Search for the cell housing the specified text and yield its [X, Y] center coordinate. 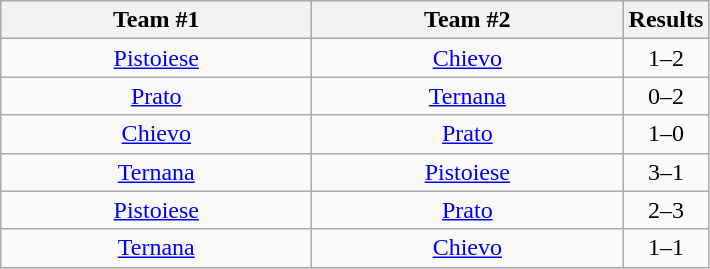
Team #2 [468, 20]
1–2 [666, 58]
3–1 [666, 172]
1–1 [666, 248]
Results [666, 20]
1–0 [666, 134]
0–2 [666, 96]
2–3 [666, 210]
Team #1 [156, 20]
